Determine the (X, Y) coordinate at the center of the cell enclosing the given text.  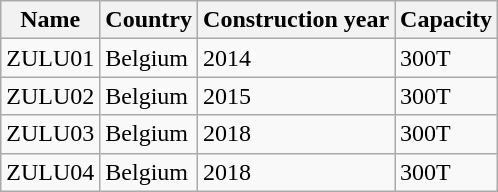
2015 (296, 96)
Construction year (296, 20)
ZULU03 (50, 134)
Capacity (446, 20)
ZULU01 (50, 58)
Name (50, 20)
Country (149, 20)
ZULU04 (50, 172)
2014 (296, 58)
ZULU02 (50, 96)
